Extract the [X, Y] coordinate from the center of the cell holding the provided text.  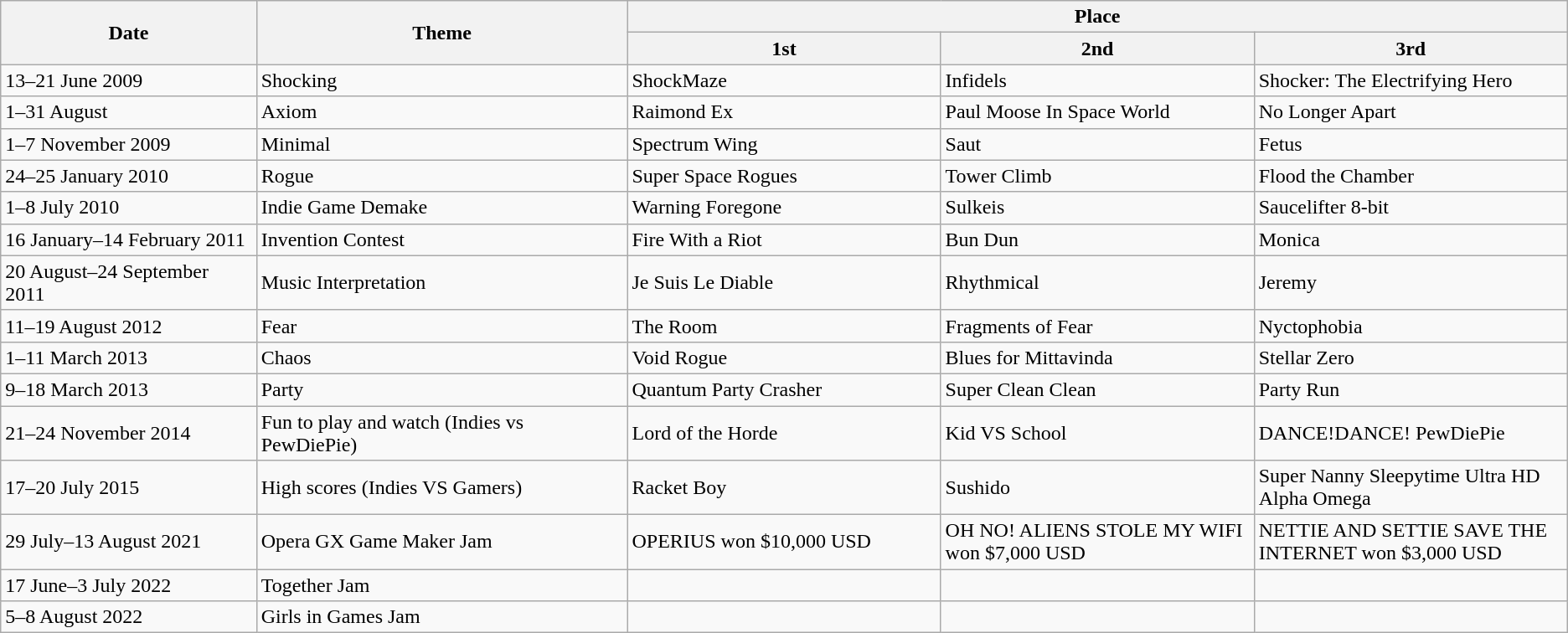
9–18 March 2013 [129, 389]
Party Run [1411, 389]
Flood the Chamber [1411, 176]
Kid VS School [1097, 432]
The Room [784, 326]
High scores (Indies VS Gamers) [442, 487]
21–24 November 2014 [129, 432]
Chaos [442, 358]
Indie Game Demake [442, 208]
Fear [442, 326]
Super Space Rogues [784, 176]
OH NO! ALIENS STOLE MY WIFI won $7,000 USD [1097, 543]
11–19 August 2012 [129, 326]
Girls in Games Jam [442, 617]
29 July–13 August 2021 [129, 543]
Tower Climb [1097, 176]
1–31 August [129, 112]
OPERIUS won $10,000 USD [784, 543]
Sulkeis [1097, 208]
Axiom [442, 112]
Lord of the Horde [784, 432]
Music Interpretation [442, 283]
1–7 November 2009 [129, 144]
Raimond Ex [784, 112]
Place [1097, 17]
Void Rogue [784, 358]
No Longer Apart [1411, 112]
13–21 June 2009 [129, 80]
Bun Dun [1097, 239]
Monica [1411, 239]
Shocking [442, 80]
Super Clean Clean [1097, 389]
Racket Boy [784, 487]
Opera GX Game Maker Jam [442, 543]
Quantum Party Crasher [784, 389]
Spectrum Wing [784, 144]
Fire With a Riot [784, 239]
16 January–14 February 2011 [129, 239]
2nd [1097, 49]
DANCE!DANCE! PewDiePie [1411, 432]
Rhythmical [1097, 283]
Together Jam [442, 585]
Saut [1097, 144]
3rd [1411, 49]
Super Nanny Sleepytime Ultra HD Alpha Omega [1411, 487]
Stellar Zero [1411, 358]
Fragments of Fear [1097, 326]
NETTIE AND SETTIE SAVE THE INTERNET won $3,000 USD [1411, 543]
Paul Moose In Space World [1097, 112]
Warning Foregone [784, 208]
ShockMaze [784, 80]
1st [784, 49]
Sushido [1097, 487]
17–20 July 2015 [129, 487]
Blues for Mittavinda [1097, 358]
Shocker: The Electrifying Hero [1411, 80]
Rogue [442, 176]
Theme [442, 33]
Fetus [1411, 144]
Saucelifter 8-bit [1411, 208]
1–11 March 2013 [129, 358]
1–8 July 2010 [129, 208]
20 August–24 September 2011 [129, 283]
Infidels [1097, 80]
Nyctophobia [1411, 326]
Fun to play and watch (Indies vs PewDiePie) [442, 432]
Minimal [442, 144]
Jeremy [1411, 283]
5–8 August 2022 [129, 617]
Je Suis Le Diable [784, 283]
24–25 January 2010 [129, 176]
Party [442, 389]
17 June–3 July 2022 [129, 585]
Date [129, 33]
Invention Contest [442, 239]
